Extract the (X, Y) coordinate from the center of the cell holding the provided text.  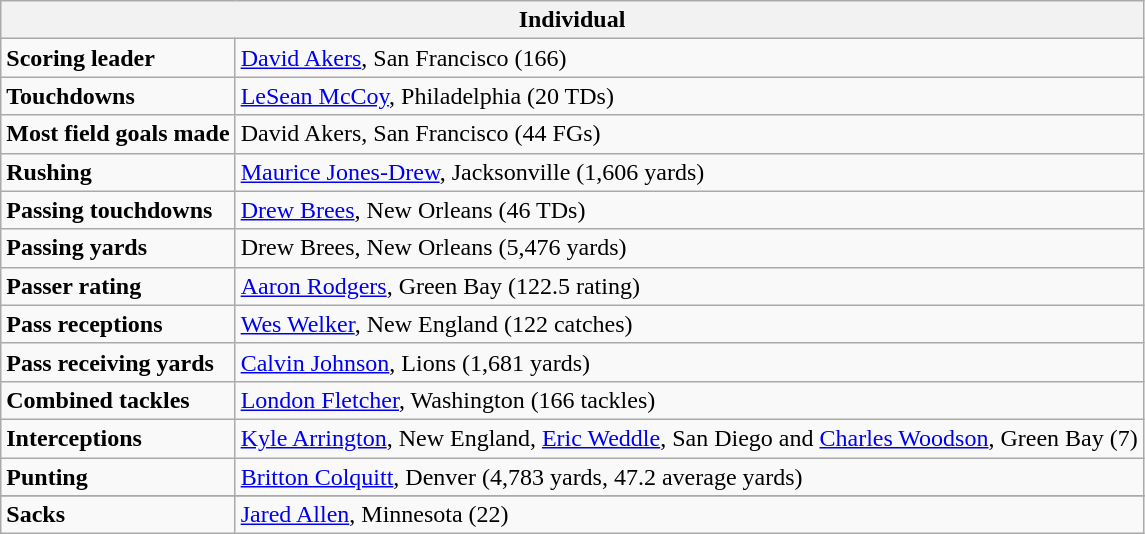
Drew Brees, New Orleans (5,476 yards) (689, 248)
Aaron Rodgers, Green Bay (122.5 rating) (689, 286)
Interceptions (118, 438)
Individual (572, 20)
David Akers, San Francisco (166) (689, 58)
Passing touchdowns (118, 210)
Punting (118, 477)
Jared Allen, Minnesota (22) (689, 515)
Pass receptions (118, 324)
David Akers, San Francisco (44 FGs) (689, 134)
Drew Brees, New Orleans (46 TDs) (689, 210)
Touchdowns (118, 96)
Wes Welker, New England (122 catches) (689, 324)
Passer rating (118, 286)
Calvin Johnson, Lions (1,681 yards) (689, 362)
Britton Colquitt, Denver (4,783 yards, 47.2 average yards) (689, 477)
Passing yards (118, 248)
Maurice Jones-Drew, Jacksonville (1,606 yards) (689, 172)
LeSean McCoy, Philadelphia (20 TDs) (689, 96)
Combined tackles (118, 400)
Kyle Arrington, New England, Eric Weddle, San Diego and Charles Woodson, Green Bay (7) (689, 438)
Pass receiving yards (118, 362)
Rushing (118, 172)
London Fletcher, Washington (166 tackles) (689, 400)
Scoring leader (118, 58)
Most field goals made (118, 134)
Sacks (118, 515)
